Determine the (X, Y) coordinate at the center of the cell enclosing the given text.  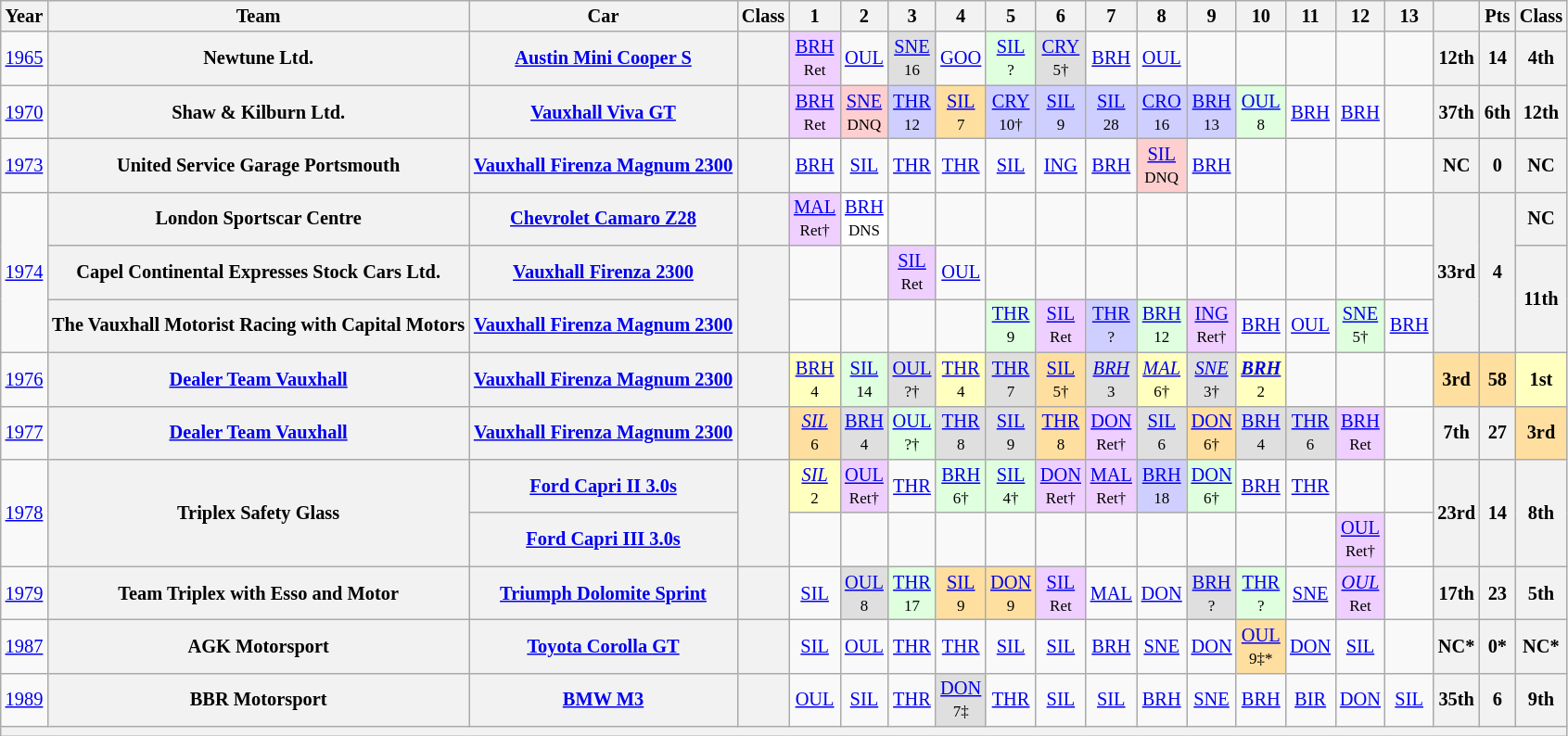
DON7‡ (961, 700)
Triplex Safety Glass (258, 512)
BRH12 (1162, 325)
THR12 (912, 112)
0* (1498, 646)
9th (1541, 700)
BMW M3 (603, 700)
Ford Capri III 3.0s (603, 539)
BIR (1310, 700)
5th (1541, 593)
SNE16 (912, 58)
THR6 (1310, 433)
1 (814, 16)
THR9 (1011, 325)
Capel Continental Expresses Stock Cars Ltd. (258, 273)
SIL4† (1011, 486)
INGRet† (1212, 325)
BBR Motorsport (258, 700)
CRY10† (1011, 112)
Year (24, 16)
1976 (24, 379)
MAL6† (1162, 379)
Triumph Dolomite Sprint (603, 593)
Pts (1498, 16)
DON9 (1011, 593)
Team Triplex with Esso and Motor (258, 593)
1970 (24, 112)
Car (603, 16)
1965 (24, 58)
SNEDNQ (864, 112)
Shaw & Kilburn Ltd. (258, 112)
Austin Mini Cooper S (603, 58)
0 (1498, 165)
1973 (24, 165)
BRH2 (1261, 379)
SILDNQ (1162, 165)
SIL28 (1111, 112)
SIL2 (814, 486)
Vauxhall Viva GT (603, 112)
35th (1456, 700)
SIL? (1011, 58)
OULRet (1360, 593)
THR17 (912, 593)
BRH13 (1212, 112)
1978 (24, 512)
OUL9‡* (1261, 646)
Vauxhall Firenza 2300 (603, 273)
SIL14 (864, 379)
2 (864, 16)
CRY5† (1061, 58)
17th (1456, 593)
ING (1061, 165)
7th (1456, 433)
SIL7 (961, 112)
GOO (961, 58)
London Sportscar Centre (258, 219)
13 (1409, 16)
1989 (24, 700)
SIL5† (1061, 379)
8 (1162, 16)
SNE3† (1212, 379)
9 (1212, 16)
CRO16 (1162, 112)
27 (1498, 433)
Toyota Corolla GT (603, 646)
1987 (24, 646)
3 (912, 16)
BRHDNS (864, 219)
4th (1541, 58)
The Vauxhall Motorist Racing with Capital Motors (258, 325)
23rd (1456, 512)
11th (1541, 298)
1974 (24, 273)
23 (1498, 593)
11 (1310, 16)
Ford Capri II 3.0s (603, 486)
58 (1498, 379)
BRH3 (1111, 379)
BRH? (1212, 593)
BRH18 (1162, 486)
1st (1541, 379)
SNE5† (1360, 325)
37th (1456, 112)
12 (1360, 16)
THR4 (961, 379)
MAL (1111, 593)
Newtune Ltd. (258, 58)
5 (1011, 16)
33rd (1456, 273)
7 (1111, 16)
1979 (24, 593)
6th (1498, 112)
BRH6† (961, 486)
1977 (24, 433)
Chevrolet Camaro Z28 (603, 219)
10 (1261, 16)
8th (1541, 512)
THR7 (1011, 379)
Team (258, 16)
AGK Motorsport (258, 646)
United Service Garage Portsmouth (258, 165)
